For the text-containing cell, return its midpoint in [X, Y] coordinate format. 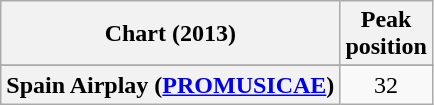
Chart (2013) [170, 34]
Spain Airplay (PROMUSICAE) [170, 85]
32 [386, 85]
Peakposition [386, 34]
